Search for the cell housing the specified text and yield its [x, y] center coordinate. 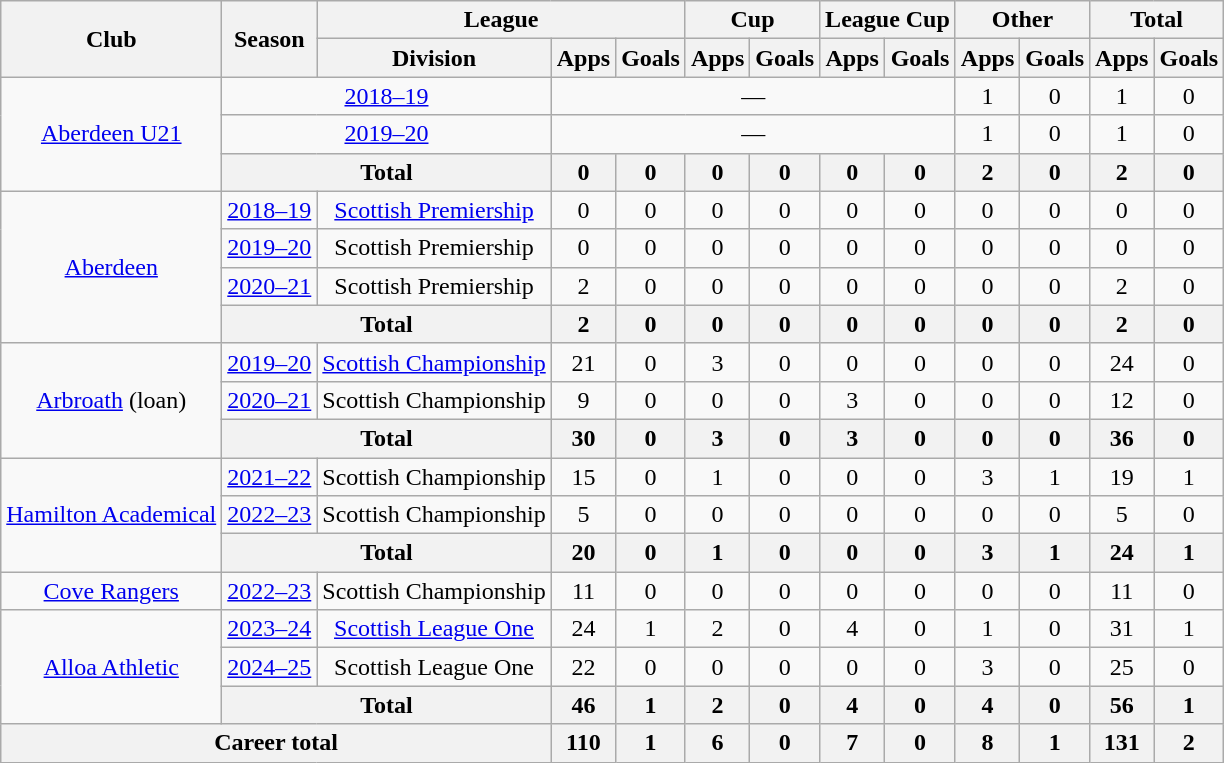
Aberdeen [112, 267]
8 [987, 743]
League Cup [888, 20]
League [502, 20]
Alloa Athletic [112, 667]
Hamilton Academical [112, 515]
6 [717, 743]
Other [1022, 20]
Cove Rangers [112, 591]
Career total [276, 743]
9 [583, 400]
Season [270, 39]
Club [112, 39]
46 [583, 705]
2023–24 [270, 629]
Cup [752, 20]
2024–25 [270, 667]
131 [1122, 743]
36 [1122, 438]
7 [852, 743]
110 [583, 743]
31 [1122, 629]
Division [434, 58]
12 [1122, 400]
56 [1122, 705]
19 [1122, 477]
21 [583, 362]
Aberdeen U21 [112, 134]
20 [583, 553]
30 [583, 438]
25 [1122, 667]
Arbroath (loan) [112, 400]
15 [583, 477]
22 [583, 667]
2021–22 [270, 477]
